Find where the given text appears and provide that cell's center as [X, Y] coordinate. 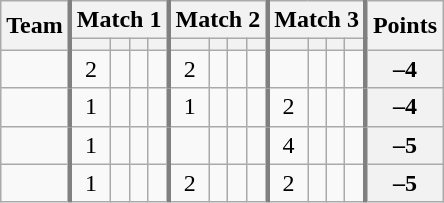
4 [288, 145]
Match 2 [218, 20]
Match 3 [316, 20]
Points [404, 26]
Match 1 [120, 20]
Team [36, 26]
